Scan for the cell matching the given text and deliver its [X, Y] coordinate at center. 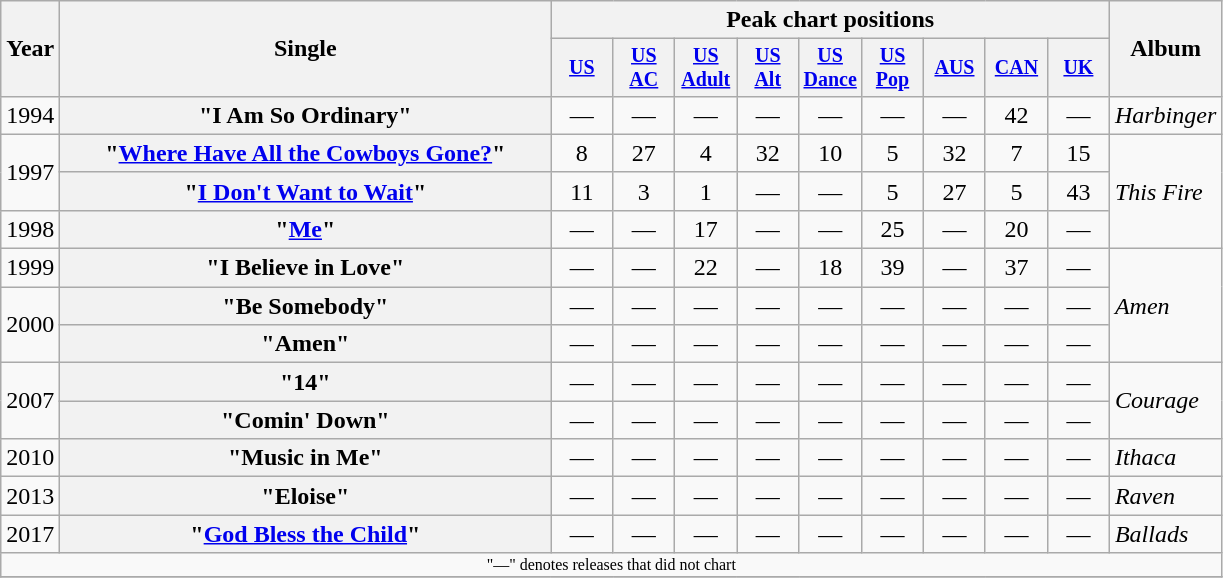
1994 [30, 115]
1999 [30, 268]
43 [1078, 191]
"I Am So Ordinary" [306, 115]
37 [1016, 268]
US Adult [706, 68]
7 [1016, 153]
15 [1078, 153]
1997 [30, 172]
US Pop [893, 68]
CAN [1016, 68]
2010 [30, 458]
"Where Have All the Cowboys Gone?" [306, 153]
8 [582, 153]
4 [706, 153]
18 [830, 268]
US [582, 68]
Amen [1165, 306]
Ballads [1165, 534]
"Comin' Down" [306, 420]
US AC [644, 68]
Ithaca [1165, 458]
20 [1016, 229]
Year [30, 49]
USDance [830, 68]
"14" [306, 382]
"I Believe in Love" [306, 268]
10 [830, 153]
3 [644, 191]
USAlt [768, 68]
2000 [30, 325]
Raven [1165, 496]
1998 [30, 229]
25 [893, 229]
UK [1078, 68]
Album [1165, 49]
"Eloise" [306, 496]
"God Bless the Child" [306, 534]
2007 [30, 401]
"—" denotes releases that did not chart [612, 565]
2013 [30, 496]
2017 [30, 534]
42 [1016, 115]
1 [706, 191]
AUS [955, 68]
"Be Somebody" [306, 306]
Single [306, 49]
"Music in Me" [306, 458]
This Fire [1165, 191]
22 [706, 268]
"Me" [306, 229]
Peak chart positions [830, 20]
"I Don't Want to Wait" [306, 191]
17 [706, 229]
Courage [1165, 401]
11 [582, 191]
Harbinger [1165, 115]
39 [893, 268]
"Amen" [306, 344]
